Detect which cell encompasses the target text, then output its (x, y) center coordinate. 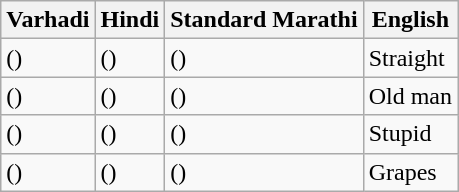
Straight (410, 58)
Grapes (410, 172)
Hindi (130, 20)
Varhadi (48, 20)
Old man (410, 96)
English (410, 20)
Standard Marathi (264, 20)
Stupid (410, 134)
